Extract the [x, y] coordinate from the center of the cell holding the provided text.  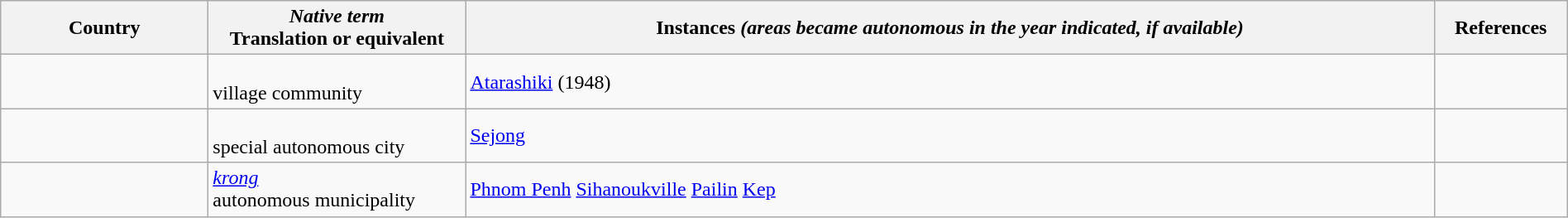
village community [337, 81]
Phnom Penh Sihanoukville Pailin Kep [949, 189]
krongautonomous municipality [337, 189]
Country [104, 28]
References [1500, 28]
Atarashiki (1948) [949, 81]
Native termTranslation or equivalent [337, 28]
Instances (areas became autonomous in the year indicated, if available) [949, 28]
special autonomous city [337, 136]
Sejong [949, 136]
